Output the (x, y) coordinate of the center of the cell containing the given text.  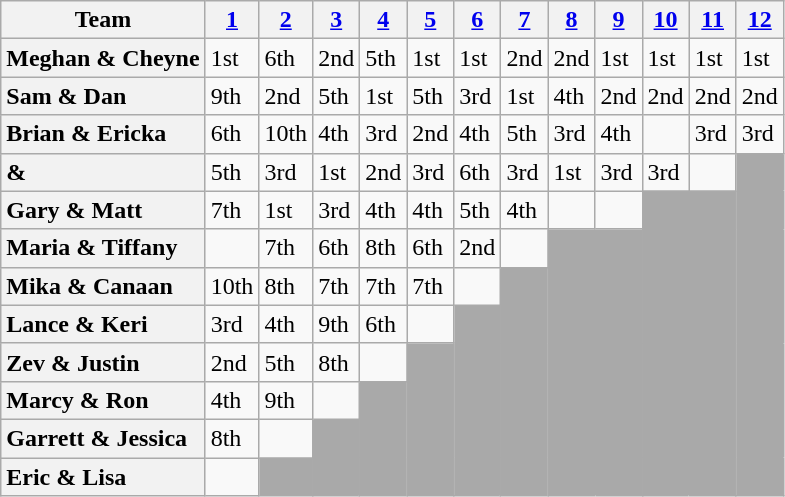
Maria & Tiffany (103, 248)
Lance & Keri (103, 324)
8 (572, 20)
10 (666, 20)
7 (524, 20)
1 (232, 20)
9 (618, 20)
2 (286, 20)
Mika & Canaan (103, 286)
Garrett & Jessica (103, 438)
Brian & Ericka (103, 134)
Zev & Justin (103, 362)
5 (430, 20)
12 (760, 20)
Sam & Dan (103, 96)
Gary & Matt (103, 210)
Meghan & Cheyne (103, 58)
Marcy & Ron (103, 400)
6 (478, 20)
Eric & Lisa (103, 477)
4 (384, 20)
11 (712, 20)
& (103, 172)
3 (336, 20)
Team (103, 20)
